Output the (X, Y) coordinate of the center of the cell containing the given text.  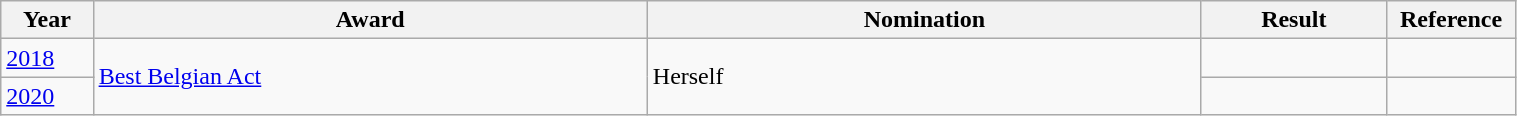
Award (370, 20)
Result (1294, 20)
Year (47, 20)
Reference (1451, 20)
2018 (47, 58)
2020 (47, 96)
Nomination (924, 20)
Best Belgian Act (370, 77)
Herself (924, 77)
